Capture the cell that displays the provided text and extract its [X, Y] central coordinate. 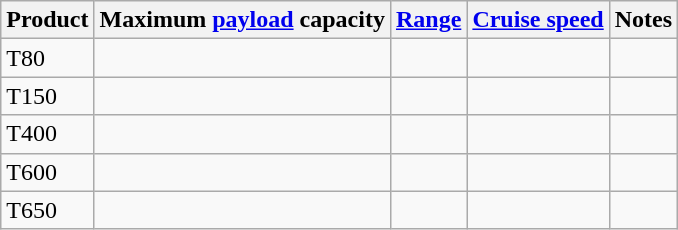
T600 [48, 172]
Range [428, 20]
T400 [48, 134]
Maximum payload capacity [242, 20]
Product [48, 20]
Notes [643, 20]
T150 [48, 96]
Cruise speed [538, 20]
T80 [48, 58]
T650 [48, 210]
